Search for the cell housing the specified text and yield its [X, Y] center coordinate. 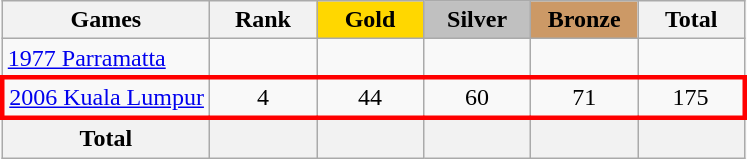
1977 Parramatta [106, 58]
Games [106, 20]
Silver [478, 20]
60 [478, 98]
4 [262, 98]
Rank [262, 20]
71 [584, 98]
175 [692, 98]
Gold [370, 20]
Bronze [584, 20]
2006 Kuala Lumpur [106, 98]
44 [370, 98]
